Determine the (X, Y) coordinate at the center of the cell enclosing the given text.  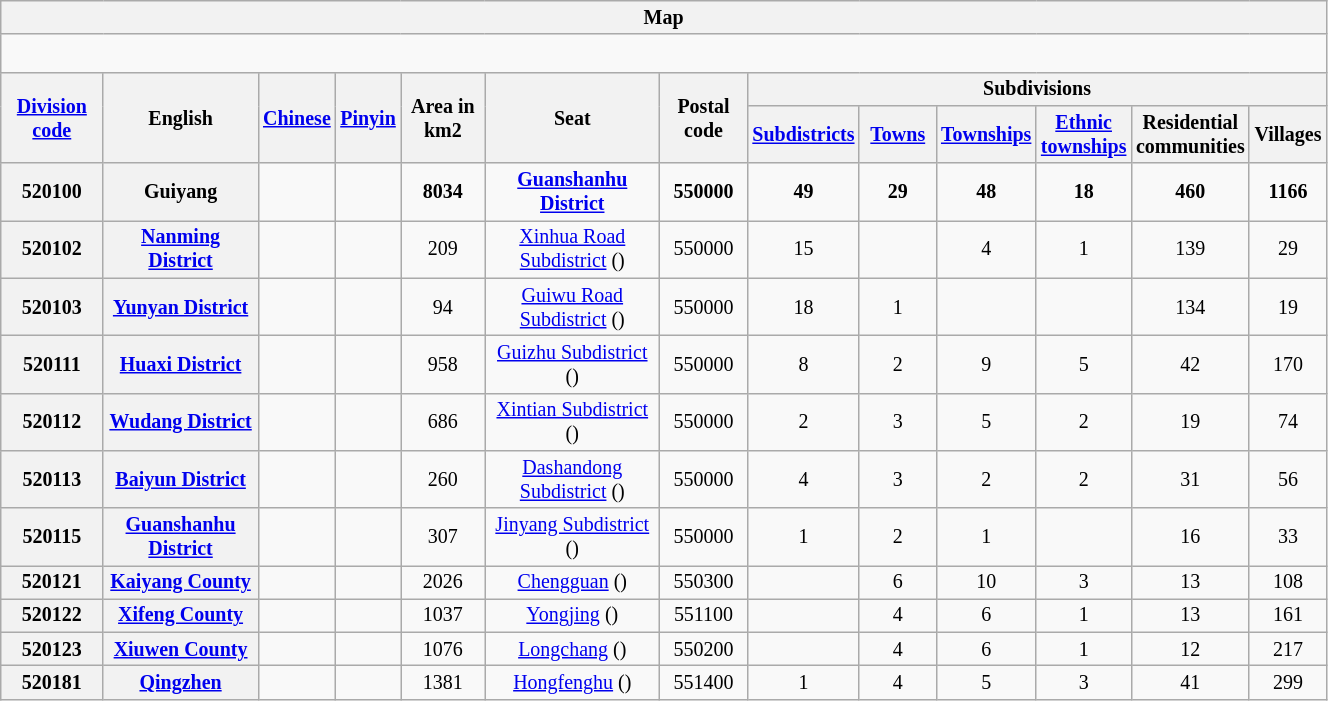
Guiwu Road Subdistrict () (572, 306)
42 (1190, 364)
Towns (898, 134)
134 (1190, 306)
Seat (572, 118)
Yunyan District (180, 306)
Subdistricts (804, 134)
Townships (986, 134)
Guizhu Subdistrict () (572, 364)
Qingzhen (180, 682)
520181 (52, 682)
520103 (52, 306)
Guiyang (180, 192)
958 (444, 364)
Nanming District (180, 250)
31 (1190, 480)
2026 (444, 582)
Villages (1288, 134)
Chinese (296, 118)
33 (1288, 536)
41 (1190, 682)
520102 (52, 250)
108 (1288, 582)
10 (986, 582)
520115 (52, 536)
299 (1288, 682)
Chengguan () (572, 582)
Ethnic townships (1084, 134)
Baiyun District (180, 480)
9 (986, 364)
Jinyang Subdistrict () (572, 536)
Area in km2 (444, 118)
15 (804, 250)
1076 (444, 650)
Xinhua Road Subdistrict () (572, 250)
49 (804, 192)
Kaiyang County (180, 582)
520122 (52, 616)
94 (444, 306)
Pinyin (368, 118)
Xiuwen County (180, 650)
520111 (52, 364)
Longchang () (572, 650)
550300 (703, 582)
217 (1288, 650)
520113 (52, 480)
520121 (52, 582)
English (180, 118)
1037 (444, 616)
520123 (52, 650)
551400 (703, 682)
Division code (52, 118)
56 (1288, 480)
Xifeng County (180, 616)
Hongfenghu () (572, 682)
686 (444, 422)
74 (1288, 422)
8 (804, 364)
460 (1190, 192)
12 (1190, 650)
Map (664, 18)
520100 (52, 192)
170 (1288, 364)
307 (444, 536)
139 (1190, 250)
Postal code (703, 118)
16 (1190, 536)
48 (986, 192)
260 (444, 480)
Dashandong Subdistrict () (572, 480)
Subdivisions (1038, 90)
209 (444, 250)
Huaxi District (180, 364)
1166 (1288, 192)
1381 (444, 682)
550200 (703, 650)
Xintian Subdistrict () (572, 422)
551100 (703, 616)
Residential communities (1190, 134)
161 (1288, 616)
8034 (444, 192)
Yongjing () (572, 616)
520112 (52, 422)
Wudang District (180, 422)
